Scan for the cell matching the given text and deliver its (X, Y) coordinate at center. 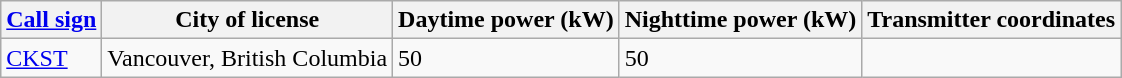
Call sign (52, 20)
Vancouver, British Columbia (248, 58)
Nighttime power (kW) (740, 20)
CKST (52, 58)
City of license (248, 20)
Daytime power (kW) (506, 20)
Transmitter coordinates (992, 20)
